Find where the given text appears and provide that cell's center as (X, Y) coordinate. 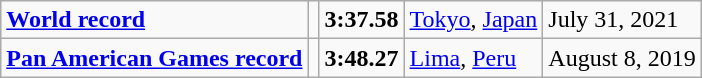
Pan American Games record (154, 58)
July 31, 2021 (622, 20)
August 8, 2019 (622, 58)
3:37.58 (362, 20)
3:48.27 (362, 58)
World record (154, 20)
Lima, Peru (474, 58)
Tokyo, Japan (474, 20)
